For the text-containing cell, return its midpoint in [X, Y] coordinate format. 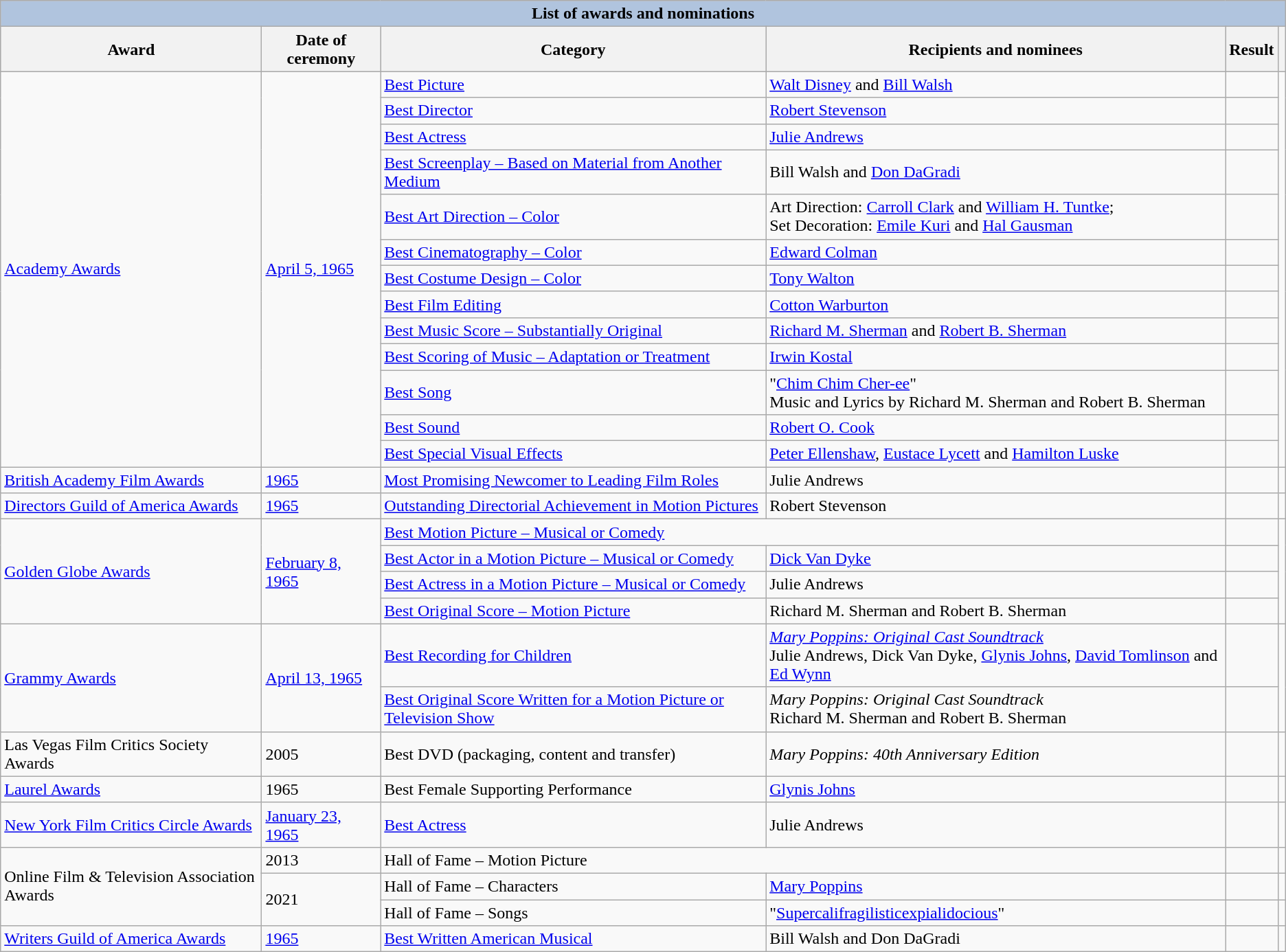
Dick Van Dyke [996, 558]
Best Written American Musical [573, 939]
Result [1252, 49]
"Chim Chim Cher-ee" Music and Lyrics by Richard M. Sherman and Robert B. Sherman [996, 392]
Writers Guild of America Awards [131, 939]
Best Cinematography – Color [573, 252]
Best DVD (packaging, content and transfer) [573, 754]
Best Recording for Children [573, 655]
Hall of Fame – Motion Picture [803, 860]
Hall of Fame – Songs [573, 913]
Category [573, 49]
Mary Poppins: Original Cast Soundtrack Richard M. Sherman and Robert B. Sherman [996, 709]
Hall of Fame – Characters [573, 886]
Directors Guild of America Awards [131, 506]
Best Actor in a Motion Picture – Musical or Comedy [573, 558]
Walt Disney and Bill Walsh [996, 84]
April 13, 1965 [321, 677]
Edward Colman [996, 252]
Academy Awards [131, 269]
Best Original Score Written for a Motion Picture or Television Show [573, 709]
Grammy Awards [131, 677]
Best Screenplay – Based on Material from Another Medium [573, 172]
List of awards and nominations [643, 14]
Best Costume Design – Color [573, 278]
New York Film Critics Circle Awards [131, 824]
February 8, 1965 [321, 571]
2013 [321, 860]
Best Special Visual Effects [573, 454]
Best Sound [573, 428]
Best Film Editing [573, 304]
Award [131, 49]
2005 [321, 754]
Best Song [573, 392]
Laurel Awards [131, 789]
Art Direction: Carroll Clark and William H. Tuntke; Set Decoration: Emile Kuri and Hal Gausman [996, 217]
Best Art Direction – Color [573, 217]
Peter Ellenshaw, Eustace Lycett and Hamilton Luske [996, 454]
Recipients and nominees [996, 49]
Most Promising Newcomer to Leading Film Roles [573, 480]
Outstanding Directorial Achievement in Motion Pictures [573, 506]
Cotton Warburton [996, 304]
Best Original Score – Motion Picture [573, 611]
Date of ceremony [321, 49]
Best Scoring of Music – Adaptation or Treatment [573, 356]
Online Film & Television Association Awards [131, 886]
Best Picture [573, 84]
Tony Walton [996, 278]
Glynis Johns [996, 789]
Las Vegas Film Critics Society Awards [131, 754]
Best Actress in a Motion Picture – Musical or Comedy [573, 585]
Best Motion Picture – Musical or Comedy [803, 532]
2021 [321, 899]
January 23, 1965 [321, 824]
Golden Globe Awards [131, 571]
Mary Poppins: 40th Anniversary Edition [996, 754]
Best Director [573, 111]
Best Music Score – Substantially Original [573, 330]
Irwin Kostal [996, 356]
"Supercalifragilisticexpialidocious" [996, 913]
British Academy Film Awards [131, 480]
Mary Poppins [996, 886]
Mary Poppins: Original Cast Soundtrack Julie Andrews, Dick Van Dyke, Glynis Johns, David Tomlinson and Ed Wynn [996, 655]
Best Female Supporting Performance [573, 789]
April 5, 1965 [321, 269]
Robert O. Cook [996, 428]
